Pinpoint the cell where the given text exists, returning its (x, y) midpoint coordinate. 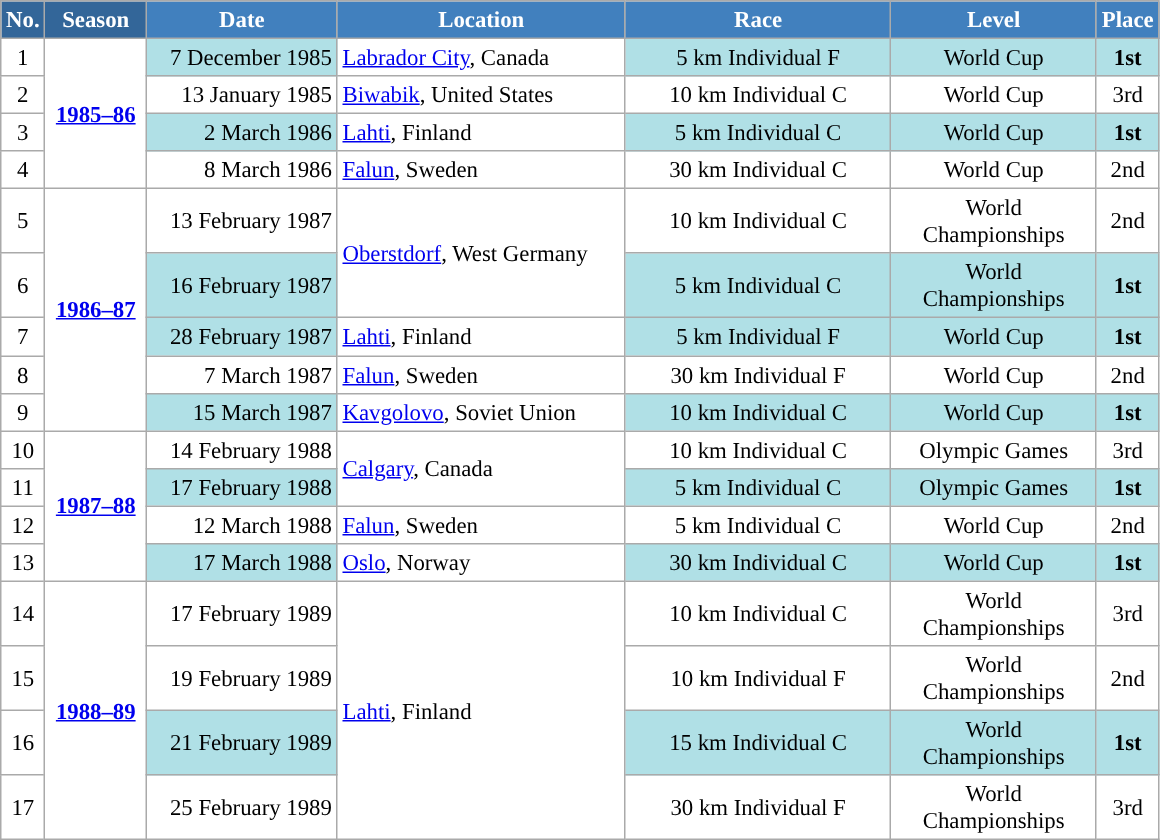
15 March 1987 (242, 412)
Kavgolovo, Soviet Union (481, 412)
Labrador City, Canada (481, 58)
10 (23, 450)
25 February 1989 (242, 808)
12 March 1988 (242, 525)
12 (23, 525)
8 March 1986 (242, 170)
15 km Individual C (758, 742)
1988–89 (96, 710)
Oslo, Norway (481, 563)
4 (23, 170)
11 (23, 487)
6 (23, 286)
Date (242, 20)
Season (96, 20)
8 (23, 375)
13 January 1985 (242, 95)
Place (1127, 20)
17 March 1988 (242, 563)
Oberstdorf, West Germany (481, 254)
2 (23, 95)
Level (994, 20)
14 February 1988 (242, 450)
1985–86 (96, 114)
Race (758, 20)
13 (23, 563)
1987–88 (96, 506)
15 (23, 678)
16 (23, 742)
17 February 1988 (242, 487)
Calgary, Canada (481, 468)
No. (23, 20)
5 (23, 222)
7 (23, 337)
7 March 1987 (242, 375)
10 km Individual F (758, 678)
2 March 1986 (242, 133)
17 February 1989 (242, 614)
16 February 1987 (242, 286)
Biwabik, United States (481, 95)
3 (23, 133)
Location (481, 20)
13 February 1987 (242, 222)
28 February 1987 (242, 337)
1986–87 (96, 310)
21 February 1989 (242, 742)
17 (23, 808)
1 (23, 58)
7 December 1985 (242, 58)
19 February 1989 (242, 678)
9 (23, 412)
14 (23, 614)
